Detect which cell encompasses the target text, then output its (x, y) center coordinate. 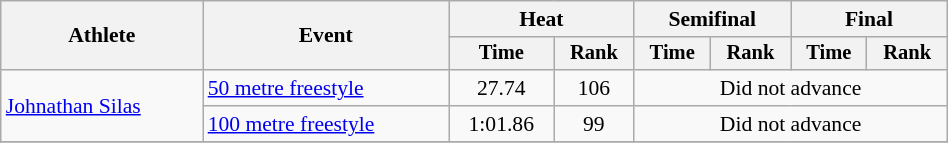
50 metre freestyle (326, 88)
Event (326, 36)
Semifinal (712, 19)
27.74 (502, 88)
106 (594, 88)
100 metre freestyle (326, 124)
Final (870, 19)
1:01.86 (502, 124)
Heat (542, 19)
99 (594, 124)
Johnathan Silas (102, 106)
Athlete (102, 36)
